From the cell containing the given text, extract its center point as (x, y) coordinate. 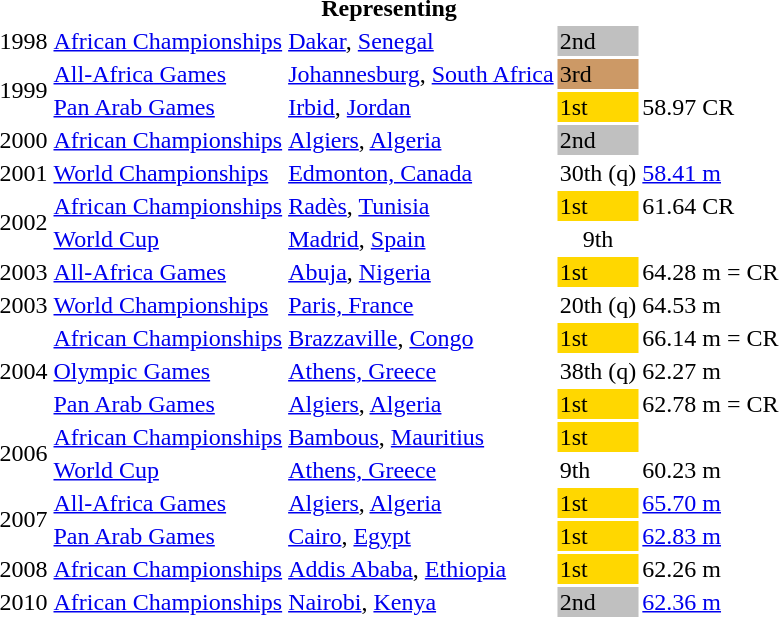
20th (q) (598, 305)
Olympic Games (168, 371)
Edmonton, Canada (422, 173)
Madrid, Spain (422, 239)
30th (q) (598, 173)
Radès, Tunisia (422, 206)
Cairo, Egypt (422, 536)
Paris, France (422, 305)
38th (q) (598, 371)
Irbid, Jordan (422, 107)
Johannesburg, South Africa (422, 74)
Brazzaville, Congo (422, 338)
Dakar, Senegal (422, 41)
Addis Ababa, Ethiopia (422, 569)
Abuja, Nigeria (422, 272)
Nairobi, Kenya (422, 602)
Bambous, Mauritius (422, 437)
3rd (598, 74)
